Find where the given text appears and provide that cell's center as (X, Y) coordinate. 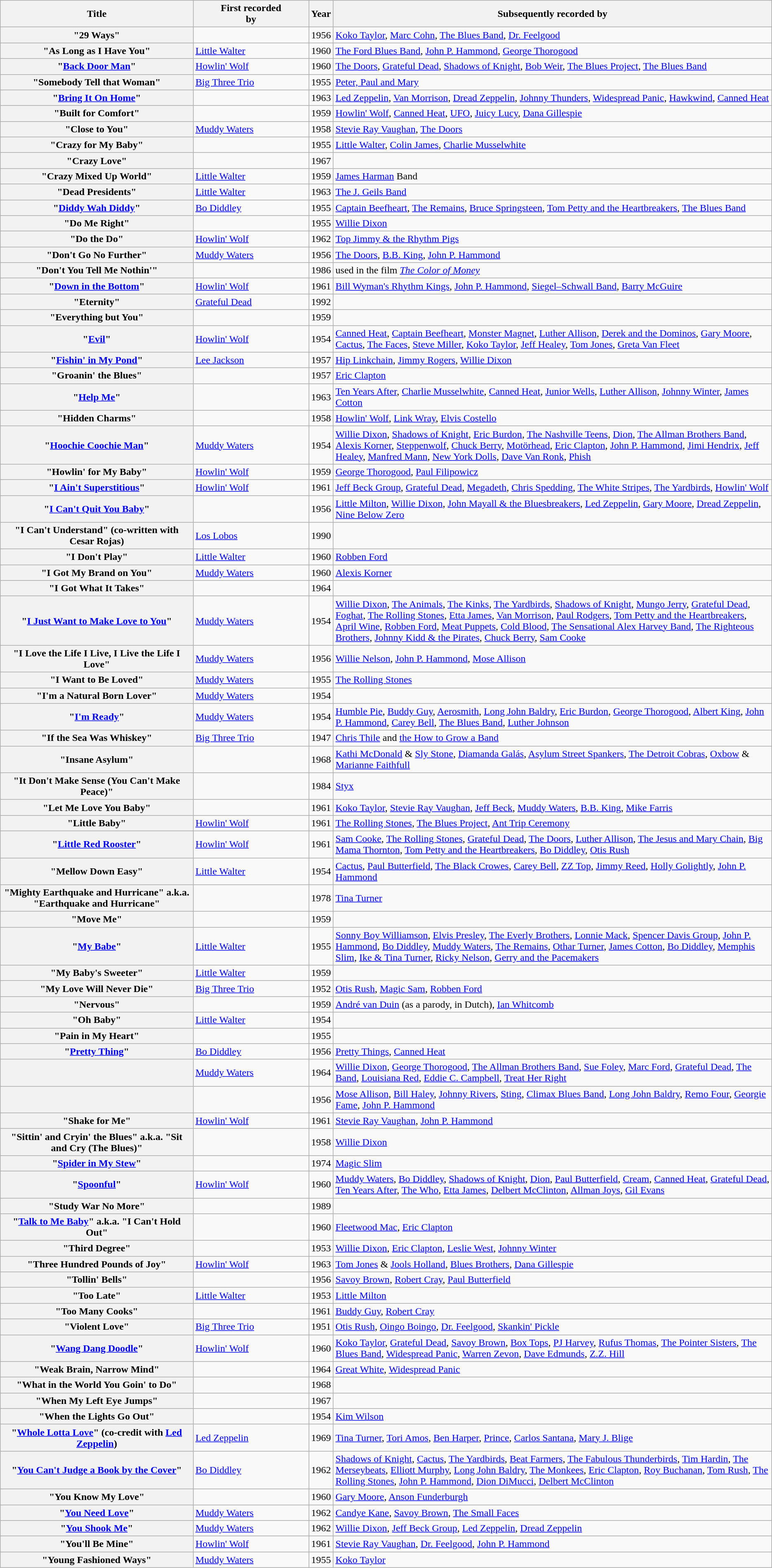
"If the Sea Was Whiskey" (97, 738)
1947 (321, 738)
Otis Rush, Magic Sam, Robben Ford (553, 989)
"I Ain't Superstitious" (97, 487)
"Help Me" (97, 397)
"Little Red Rooster" (97, 844)
Subsequently recorded by (553, 14)
"I Got My Brand on You" (97, 573)
Savoy Brown, Robert Cray, Paul Butterfield (553, 1280)
Pretty Things, Canned Heat (553, 1051)
Howlin' Wolf, Link Wray, Elvis Costello (553, 418)
"Third Degree" (97, 1248)
1990 (321, 536)
"Three Hundred Pounds of Joy" (97, 1264)
Willie Nelson, John P. Hammond, Mose Allison (553, 659)
"29 Ways" (97, 35)
The J. Geils Band (553, 192)
"Nervous" (97, 1004)
Otis Rush, Oingo Boingo, Dr. Feelgood, Skankin' Pickle (553, 1327)
Styx (553, 786)
"Let Me Love You Baby" (97, 807)
"I'm Ready" (97, 717)
"You Shook Me" (97, 1528)
"Crazy for My Baby" (97, 145)
"I Love the Life I Live, I Live the Life I Love" (97, 659)
The Ford Blues Band, John P. Hammond, George Thorogood (553, 51)
"Too Many Cooks" (97, 1311)
"Do Me Right" (97, 223)
Stevie Ray Vaughan, John P. Hammond (553, 1121)
"It Don't Make Sense (You Can't Make Peace)" (97, 786)
Grateful Dead (251, 302)
"Spoonful" (97, 1184)
Tom Jones & Jools Holland, Blues Brothers, Dana Gillespie (553, 1264)
"You Need Love" (97, 1513)
"You'll Be Mine" (97, 1544)
The Rolling Stones, The Blues Project, Ant Trip Ceremony (553, 823)
1969 (321, 1437)
Top Jimmy & the Rhythm Pigs (553, 239)
"Groanin' the Blues" (97, 376)
"Young Fashioned Ways" (97, 1560)
Magic Slim (553, 1163)
"Don't Go No Further" (97, 255)
Los Lobos (251, 536)
Led Zeppelin, Van Morrison, Dread Zeppelin, Johnny Thunders, Widespread Panic, Hawkwind, Canned Heat (553, 98)
1986 (321, 270)
"Diddy Wah Diddy" (97, 207)
George Thorogood, Paul Filipowicz (553, 472)
Gary Moore, Anson Funderburgh (553, 1497)
Candye Kane, Savoy Brown, The Small Faces (553, 1513)
"Tollin' Bells" (97, 1280)
Eric Clapton (553, 376)
"Eternity" (97, 302)
"Close to You" (97, 129)
Year (321, 14)
"Hidden Charms" (97, 418)
"Pain in My Heart" (97, 1036)
Koko Taylor, Stevie Ray Vaughan, Jeff Beck, Muddy Waters, B.B. King, Mike Farris (553, 807)
"Oh Baby" (97, 1020)
Koko Taylor (553, 1560)
1974 (321, 1163)
"Insane Asylum" (97, 759)
"Move Me" (97, 919)
Title (97, 14)
"My Babe" (97, 946)
Willie Dixon, Eric Clapton, Leslie West, Johnny Winter (553, 1248)
"When the Lights Go Out" (97, 1416)
Stevie Ray Vaughan, Dr. Feelgood, John P. Hammond (553, 1544)
Mose Allison, Bill Haley, Johnny Rivers, Sting, Climax Blues Band, Long John Baldry, Remo Four, Georgie Fame, John P. Hammond (553, 1099)
Koko Taylor, Marc Cohn, The Blues Band, Dr. Feelgood (553, 35)
"Study War No More" (97, 1206)
"You Can't Judge a Book by the Cover" (97, 1470)
"I Don't Play" (97, 557)
1978 (321, 898)
Willie Dixon, Jeff Beck Group, Led Zeppelin, Dread Zeppelin (553, 1528)
"Evil" (97, 339)
"I Just Want to Make Love to You" (97, 621)
"Whole Lotta Love" (co-credit with Led Zeppelin) (97, 1437)
Stevie Ray Vaughan, The Doors (553, 129)
"Everything but You" (97, 317)
"Don't You Tell Me Nothin'" (97, 270)
"I Got What It Takes" (97, 588)
1984 (321, 786)
Tina Turner, Tori Amos, Ben Harper, Prince, Carlos Santana, Mary J. Blige (553, 1437)
"I Want to Be Loved" (97, 680)
Kathi McDonald & Sly Stone, Diamanda Galás, Asylum Street Spankers, The Detroit Cobras, Oxbow & Marianne Faithfull (553, 759)
"Weak Brain, Narrow Mind" (97, 1369)
"Fishin' in My Pond" (97, 360)
"What in the World You Goin' to Do" (97, 1385)
"Wang Dang Doodle" (97, 1348)
Ten Years After, Charlie Musselwhite, Canned Heat, Junior Wells, Luther Allison, Johnny Winter, James Cotton (553, 397)
Jeff Beck Group, Grateful Dead, Megadeth, Chris Spedding, The White Stripes, The Yardbirds, Howlin' Wolf (553, 487)
"When My Left Eye Jumps" (97, 1401)
"Shake for Me" (97, 1121)
André van Duin (as a parody, in Dutch), Ian Whitcomb (553, 1004)
"Pretty Thing" (97, 1051)
"Somebody Tell that Woman" (97, 82)
1951 (321, 1327)
"Mighty Earthquake and Hurricane" a.k.a. "Earthquake and Hurricane" (97, 898)
1989 (321, 1206)
Little Milton, Willie Dixon, John Mayall & the Bluesbreakers, Led Zeppelin, Gary Moore, Dread Zeppelin, Nine Below Zero (553, 509)
Robben Ford (553, 557)
1992 (321, 302)
"Violent Love" (97, 1327)
The Doors, B.B. King, John P. Hammond (553, 255)
"Spider in My Stew" (97, 1163)
First recorded by (251, 14)
"Howlin' for My Baby" (97, 472)
Tina Turner (553, 898)
Lee Jackson (251, 360)
Led Zeppelin (251, 1437)
Hip Linkchain, Jimmy Rogers, Willie Dixon (553, 360)
"I Can't Understand" (co-written with Cesar Rojas) (97, 536)
"Little Baby" (97, 823)
Fleetwood Mac, Eric Clapton (553, 1227)
Little Walter, Colin James, Charlie Musselwhite (553, 145)
Howlin' Wolf, Canned Heat, UFO, Juicy Lucy, Dana Gillespie (553, 113)
The Doors, Grateful Dead, Shadows of Knight, Bob Weir, The Blues Project, The Blues Band (553, 66)
"As Long as I Have You" (97, 51)
"Mellow Down Easy" (97, 871)
1952 (321, 989)
"My Baby's Sweeter" (97, 973)
"Bring It On Home" (97, 98)
used in the film The Color of Money (553, 270)
James Harman Band (553, 176)
"I'm a Natural Born Lover" (97, 696)
Cactus, Paul Butterfield, The Black Crowes, Carey Bell, ZZ Top, Jimmy Reed, Holly Golightly, John P. Hammond (553, 871)
Kim Wilson (553, 1416)
"Dead Presidents" (97, 192)
Great White, Widespread Panic (553, 1369)
"Crazy Love" (97, 160)
"Crazy Mixed Up World" (97, 176)
"Hoochie Coochie Man" (97, 445)
"Back Door Man" (97, 66)
"Too Late" (97, 1295)
"Down in the Bottom" (97, 286)
"I Can't Quit You Baby" (97, 509)
"Do the Do" (97, 239)
Alexis Korner (553, 573)
"You Know My Love" (97, 1497)
The Rolling Stones (553, 680)
Little Milton (553, 1295)
"My Love Will Never Die" (97, 989)
"Talk to Me Baby" a.k.a. "I Can't Hold Out" (97, 1227)
Chris Thile and the How to Grow a Band (553, 738)
"Sittin' and Cryin' the Blues" a.k.a. "Sit and Cry (The Blues)" (97, 1142)
Peter, Paul and Mary (553, 82)
"Built for Comfort" (97, 113)
Bill Wyman's Rhythm Kings, John P. Hammond, Siegel–Schwall Band, Barry McGuire (553, 286)
Buddy Guy, Robert Cray (553, 1311)
Captain Beefheart, The Remains, Bruce Springsteen, Tom Petty and the Heartbreakers, The Blues Band (553, 207)
